From the cell containing the given text, extract its center point as (x, y) coordinate. 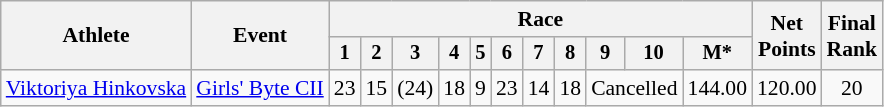
NetPoints (786, 36)
Race (540, 19)
7 (539, 54)
20 (852, 88)
(24) (415, 88)
15 (376, 88)
Athlete (96, 36)
M* (718, 54)
4 (454, 54)
Viktoriya Hinkovska (96, 88)
Final Rank (852, 36)
120.00 (786, 88)
2 (376, 54)
6 (507, 54)
Event (260, 36)
14 (539, 88)
10 (653, 54)
Cancelled (634, 88)
144.00 (718, 88)
Girls' Byte CII (260, 88)
8 (570, 54)
3 (415, 54)
1 (345, 54)
5 (480, 54)
